Detect which cell encompasses the target text, then output its [x, y] center coordinate. 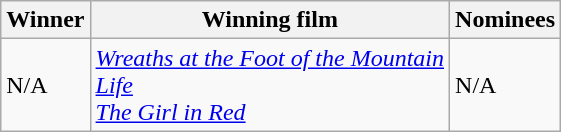
Nominees [506, 20]
Winner [46, 20]
Winning film [270, 20]
Wreaths at the Foot of the MountainLifeThe Girl in Red [270, 85]
